Pinpoint the cell where the given text exists, returning its (x, y) midpoint coordinate. 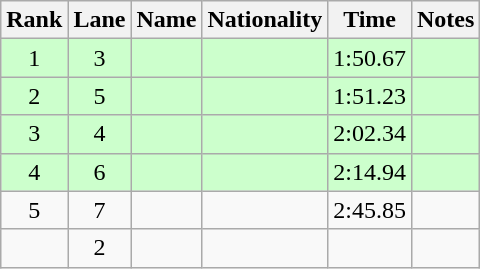
1:50.67 (370, 58)
7 (100, 210)
Time (370, 20)
2:45.85 (370, 210)
Rank (34, 20)
6 (100, 172)
2:14.94 (370, 172)
Nationality (265, 20)
1:51.23 (370, 96)
Lane (100, 20)
2:02.34 (370, 134)
1 (34, 58)
Name (166, 20)
Notes (445, 20)
